For the text-containing cell, return its midpoint in (x, y) coordinate format. 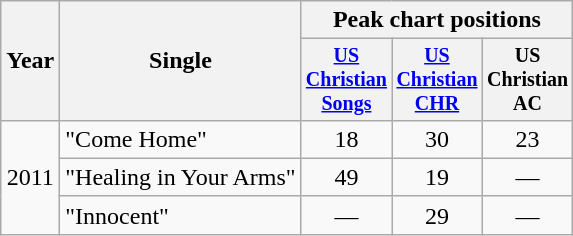
18 (346, 139)
US Christian Songs (346, 80)
Year (30, 61)
Single (180, 61)
Peak chart positions (437, 20)
US Christian AC (528, 80)
US Christian CHR (438, 80)
"Healing in Your Arms" (180, 177)
"Innocent" (180, 215)
"Come Home" (180, 139)
30 (438, 139)
49 (346, 177)
23 (528, 139)
2011 (30, 177)
29 (438, 215)
19 (438, 177)
